Find where the given text appears and provide that cell's center as [X, Y] coordinate. 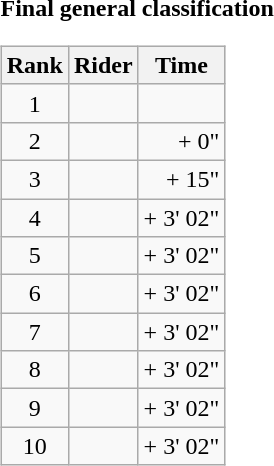
3 [34, 179]
9 [34, 408]
2 [34, 141]
Time [182, 65]
Rider [103, 65]
5 [34, 256]
1 [34, 103]
Rank [34, 65]
7 [34, 332]
4 [34, 217]
10 [34, 446]
+ 15" [182, 179]
+ 0" [182, 141]
8 [34, 370]
6 [34, 294]
